Extract the (x, y) coordinate from the center of the cell holding the provided text.  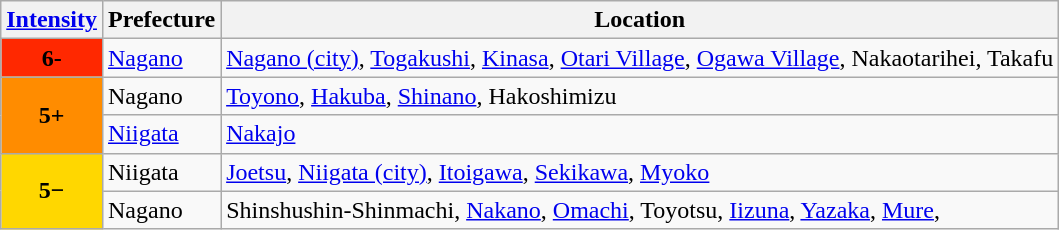
5− (52, 191)
Toyono, Hakuba, Shinano, Hakoshimizu (640, 96)
Nagano (city), Togakushi, Kinasa, Otari Village, Ogawa Village, Nakaotarihei, Takafu (640, 58)
Nakajo (640, 134)
Prefecture (161, 20)
Location (640, 20)
Shinshushin-Shinmachi, Nakano, Omachi, Toyotsu, Iizuna, Yazaka, Mure, (640, 210)
Joetsu, Niigata (city), Itoigawa, Sekikawa, Myoko (640, 172)
Intensity (52, 20)
5+ (52, 115)
6- (52, 58)
